Scan for the cell matching the given text and deliver its (X, Y) coordinate at center. 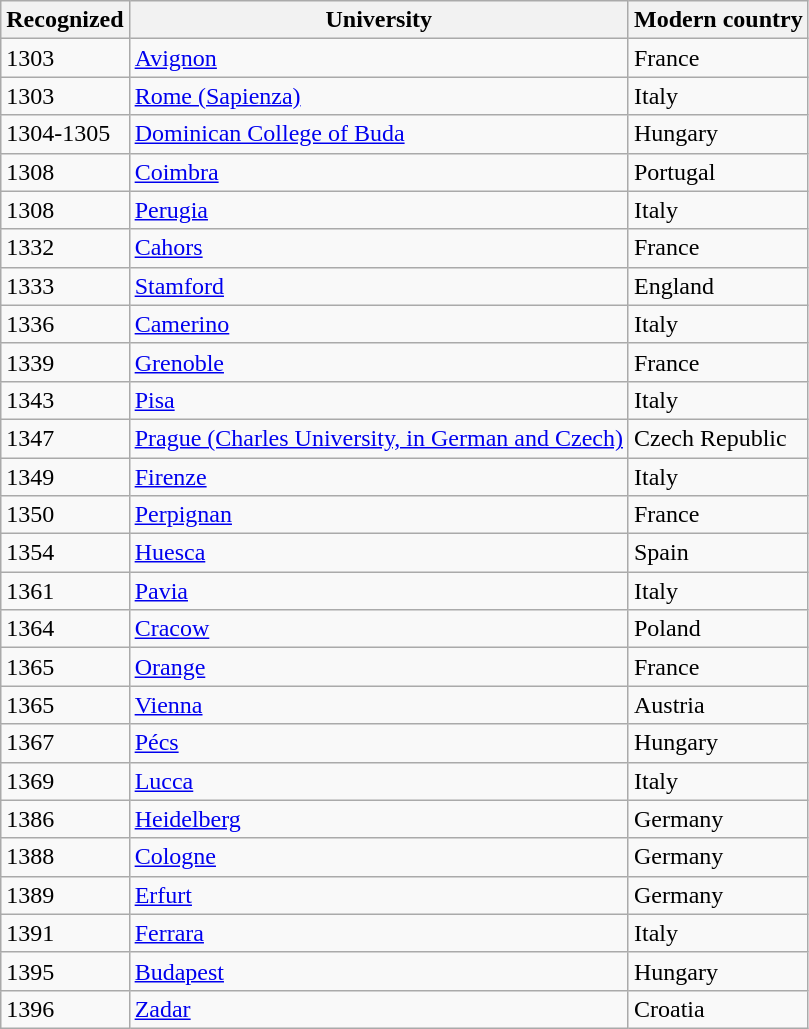
Prague (Charles University, in German and Czech) (378, 438)
England (718, 286)
1349 (65, 477)
1389 (65, 895)
Dominican College of Buda (378, 134)
Firenze (378, 477)
1354 (65, 553)
Modern country (718, 20)
Orange (378, 667)
1396 (65, 1009)
1395 (65, 971)
Coimbra (378, 172)
Cracow (378, 629)
Grenoble (378, 362)
Poland (718, 629)
1364 (65, 629)
Huesca (378, 553)
Budapest (378, 971)
University (378, 20)
Stamford (378, 286)
Czech Republic (718, 438)
1343 (65, 400)
Recognized (65, 20)
Rome (Sapienza) (378, 96)
Camerino (378, 324)
1391 (65, 933)
1350 (65, 515)
1332 (65, 248)
Pisa (378, 400)
1333 (65, 286)
Perpignan (378, 515)
Avignon (378, 58)
Perugia (378, 210)
Heidelberg (378, 819)
1339 (65, 362)
Pavia (378, 591)
Cahors (378, 248)
1304-1305 (65, 134)
Ferrara (378, 933)
Zadar (378, 1009)
1367 (65, 743)
Erfurt (378, 895)
Cologne (378, 857)
1386 (65, 819)
1361 (65, 591)
Croatia (718, 1009)
Pécs (378, 743)
Portugal (718, 172)
1347 (65, 438)
1388 (65, 857)
Austria (718, 705)
Lucca (378, 781)
1336 (65, 324)
Vienna (378, 705)
1369 (65, 781)
Spain (718, 553)
